Identify which cell holds the provided text, then report its (x, y) central coordinate. 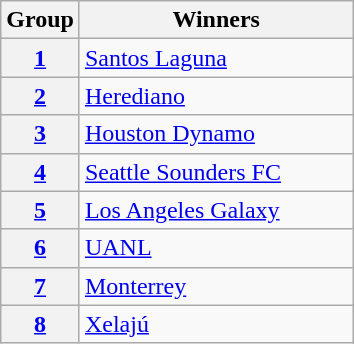
2 (40, 96)
Houston Dynamo (216, 134)
Los Angeles Galaxy (216, 210)
Winners (216, 20)
5 (40, 210)
8 (40, 324)
Monterrey (216, 286)
1 (40, 58)
3 (40, 134)
Xelajú (216, 324)
7 (40, 286)
4 (40, 172)
Seattle Sounders FC (216, 172)
6 (40, 248)
UANL (216, 248)
Herediano (216, 96)
Santos Laguna (216, 58)
Group (40, 20)
